Provide the [X, Y] coordinate of the cell's center where the given text is located.  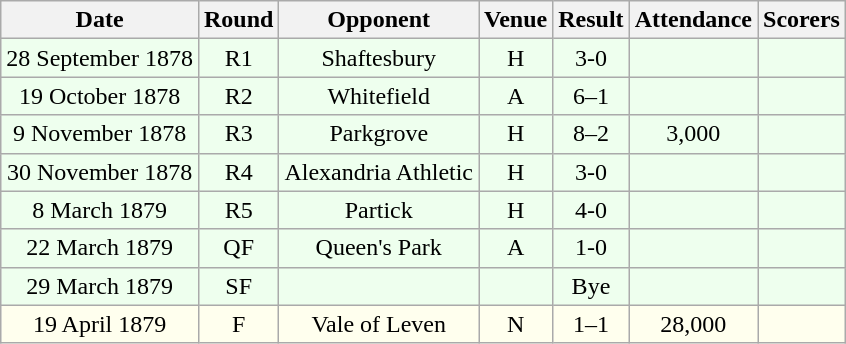
R1 [238, 58]
R4 [238, 172]
N [516, 324]
28 September 1878 [100, 58]
6–1 [591, 96]
29 March 1879 [100, 286]
1-0 [591, 248]
Result [591, 20]
SF [238, 286]
Scorers [802, 20]
R2 [238, 96]
19 October 1878 [100, 96]
Venue [516, 20]
Round [238, 20]
3,000 [693, 134]
Alexandria Athletic [379, 172]
19 April 1879 [100, 324]
30 November 1878 [100, 172]
Whitefield [379, 96]
28,000 [693, 324]
8 March 1879 [100, 210]
Bye [591, 286]
F [238, 324]
QF [238, 248]
Queen's Park [379, 248]
Parkgrove [379, 134]
Attendance [693, 20]
1–1 [591, 324]
9 November 1878 [100, 134]
R5 [238, 210]
4-0 [591, 210]
Shaftesbury [379, 58]
Partick [379, 210]
8–2 [591, 134]
R3 [238, 134]
Date [100, 20]
Opponent [379, 20]
22 March 1879 [100, 248]
Vale of Leven [379, 324]
